Provide the [X, Y] coordinate of the cell's center where the given text is located.  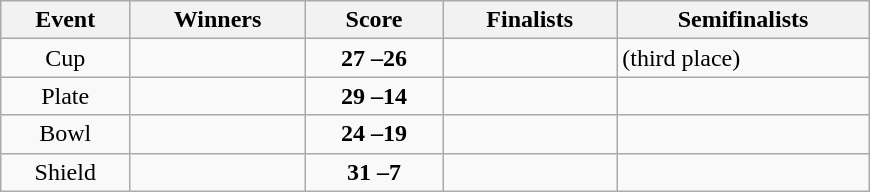
Winners [218, 20]
Cup [66, 58]
24 –19 [374, 134]
29 –14 [374, 96]
Bowl [66, 134]
Semifinalists [744, 20]
31 –7 [374, 172]
Event [66, 20]
Plate [66, 96]
Shield [66, 172]
(third place) [744, 58]
Finalists [530, 20]
Score [374, 20]
27 –26 [374, 58]
